Identify which cell holds the provided text, then report its (x, y) central coordinate. 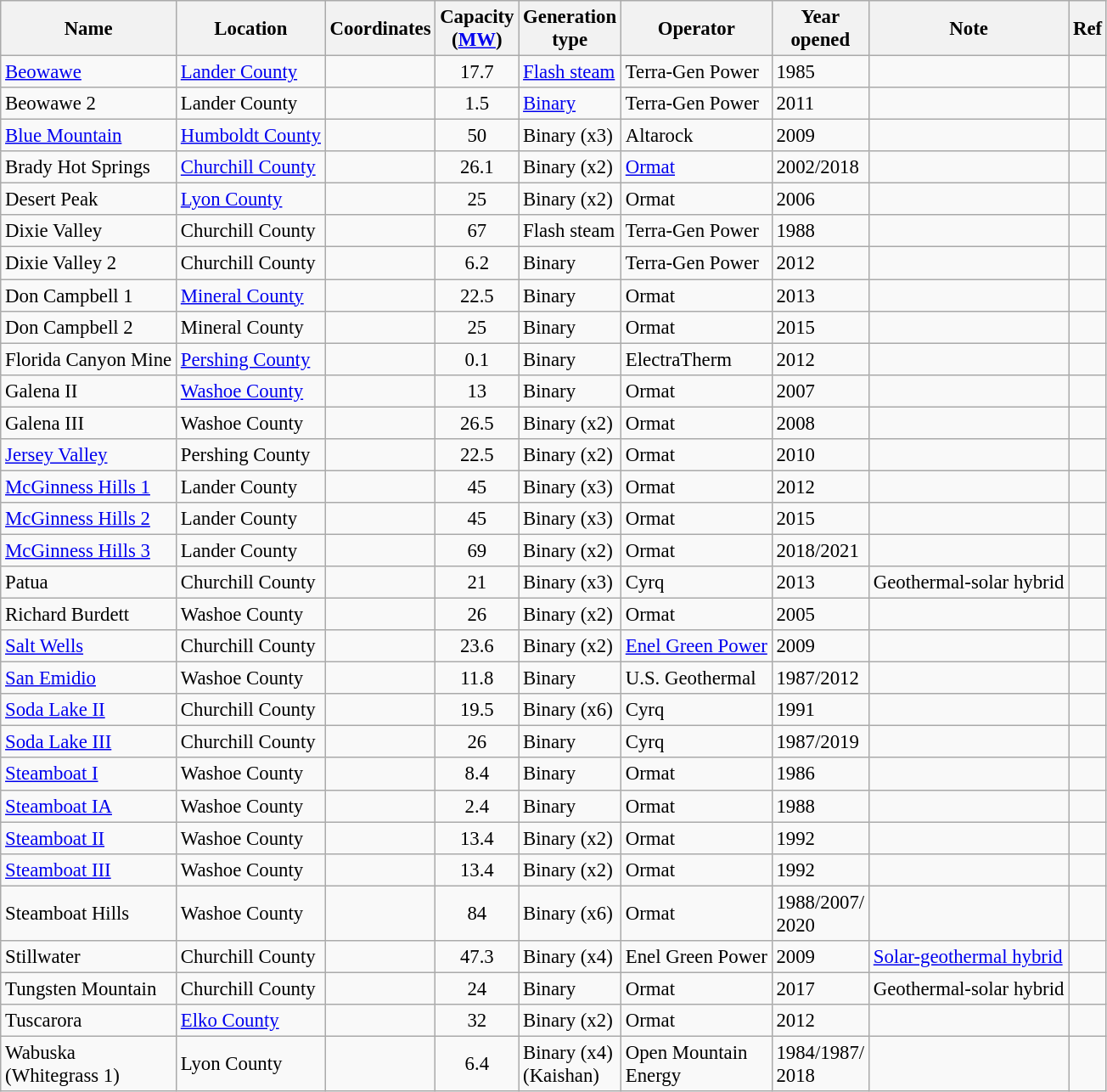
San Emidio (88, 678)
Jersey Valley (88, 455)
13 (477, 391)
McGinness Hills 2 (88, 519)
2005 (820, 615)
1988/2007/2020 (820, 914)
1987/2012 (820, 678)
2007 (820, 391)
6.4 (477, 1063)
47.3 (477, 957)
21 (477, 583)
U.S. Geothermal (696, 678)
2017 (820, 988)
Capacity(MW) (477, 29)
24 (477, 988)
69 (477, 550)
84 (477, 914)
2018/2021 (820, 550)
McGinness Hills 1 (88, 487)
Don Campbell 1 (88, 296)
Richard Burdett (88, 615)
Steamboat II (88, 838)
Coordinates (380, 29)
23.6 (477, 646)
Soda Lake II (88, 710)
67 (477, 232)
26.5 (477, 423)
Name (88, 29)
17.7 (477, 72)
Beowawe (88, 72)
Note (968, 29)
Generationtype (570, 29)
Florida Canyon Mine (88, 359)
Operator (696, 29)
Patua (88, 583)
Tungsten Mountain (88, 988)
Soda Lake III (88, 742)
2010 (820, 455)
Binary (x4)(Kaishan) (570, 1063)
Stillwater (88, 957)
Solar-geothermal hybrid (968, 957)
2002/2018 (820, 167)
1986 (820, 774)
Desert Peak (88, 200)
Steamboat III (88, 870)
Steamboat Hills (88, 914)
50 (477, 136)
Humboldt County (251, 136)
1987/2019 (820, 742)
Galena II (88, 391)
1991 (820, 710)
Ref (1088, 29)
Wabuska(Whitegrass 1) (88, 1063)
32 (477, 1021)
Galena III (88, 423)
6.2 (477, 263)
26.1 (477, 167)
Elko County (251, 1021)
19.5 (477, 710)
ElectraTherm (696, 359)
11.8 (477, 678)
Open MountainEnergy (696, 1063)
McGinness Hills 3 (88, 550)
Salt Wells (88, 646)
Blue Mountain (88, 136)
Altarock (696, 136)
1985 (820, 72)
Brady Hot Springs (88, 167)
2011 (820, 104)
1984/1987/2018 (820, 1063)
Steamboat IA (88, 806)
Dixie Valley (88, 232)
Steamboat I (88, 774)
Dixie Valley 2 (88, 263)
2008 (820, 423)
2006 (820, 200)
Tuscarora (88, 1021)
Yearopened (820, 29)
Don Campbell 2 (88, 327)
Location (251, 29)
8.4 (477, 774)
Beowawe 2 (88, 104)
0.1 (477, 359)
2.4 (477, 806)
Binary (x4) (570, 957)
1.5 (477, 104)
